Return the (X, Y) coordinate for the center point of the cell that contains the specified text.  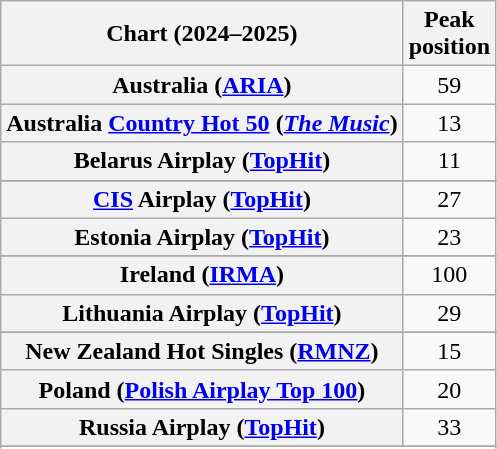
13 (449, 123)
Lithuania Airplay (TopHit) (202, 313)
100 (449, 275)
59 (449, 85)
23 (449, 237)
Ireland (IRMA) (202, 275)
Belarus Airplay (TopHit) (202, 161)
Australia (ARIA) (202, 85)
27 (449, 199)
Australia Country Hot 50 (The Music) (202, 123)
33 (449, 427)
New Zealand Hot Singles (RMNZ) (202, 351)
Estonia Airplay (TopHit) (202, 237)
Russia Airplay (TopHit) (202, 427)
29 (449, 313)
Poland (Polish Airplay Top 100) (202, 389)
11 (449, 161)
Peakposition (449, 34)
Chart (2024–2025) (202, 34)
15 (449, 351)
20 (449, 389)
CIS Airplay (TopHit) (202, 199)
